Search for the cell housing the specified text and yield its (x, y) center coordinate. 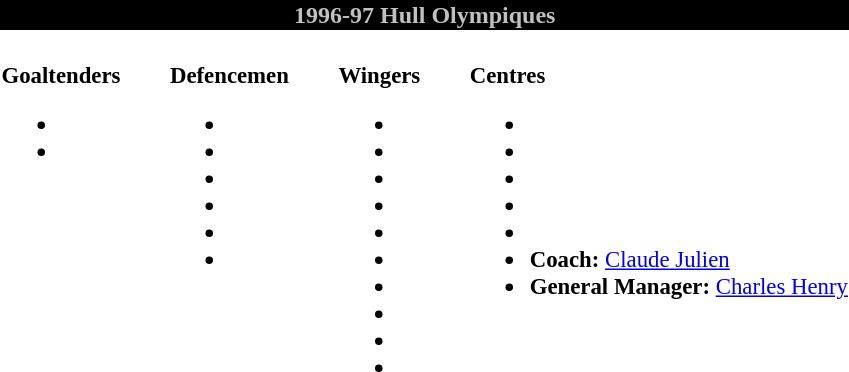
1996-97 Hull Olympiques (424, 15)
